Locate the cell with the specified text and output its [x, y] center coordinate. 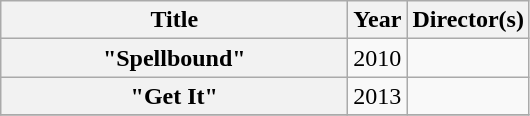
"Spellbound" [174, 58]
Title [174, 20]
2010 [378, 58]
Year [378, 20]
Director(s) [468, 20]
"Get It" [174, 96]
2013 [378, 96]
